Return the [X, Y] coordinate for the center point of the cell that contains the specified text.  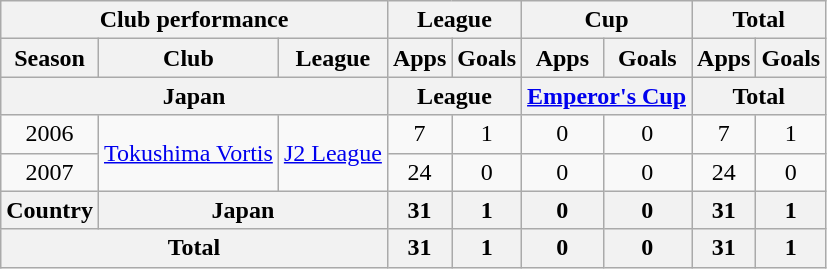
Tokushima Vortis [188, 153]
Club performance [194, 20]
Season [50, 58]
Emperor's Cup [607, 96]
Country [50, 210]
2006 [50, 134]
Club [188, 58]
2007 [50, 172]
J2 League [332, 153]
Cup [607, 20]
